For the text-containing cell, return its midpoint in (X, Y) coordinate format. 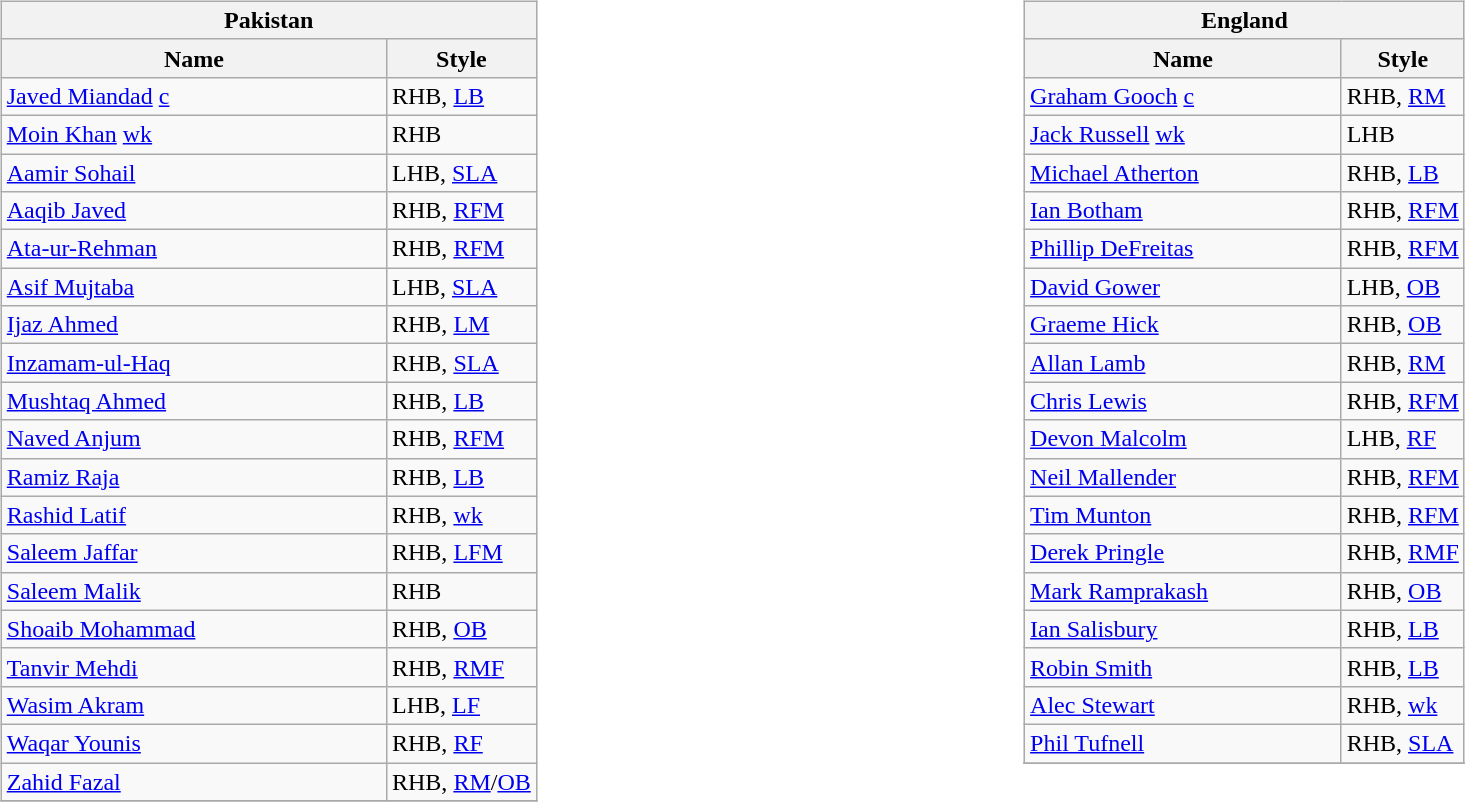
Ijaz Ahmed (194, 325)
Ian Salisbury (1184, 629)
Shoaib Mohammad (194, 629)
Phillip DeFreitas (1184, 249)
Robin Smith (1184, 667)
Wasim Akram (194, 705)
RHB, RM/OB (461, 781)
Ramiz Raja (194, 477)
RHB, RF (461, 743)
Ata-ur-Rehman (194, 249)
Rashid Latif (194, 515)
Waqar Younis (194, 743)
Moin Khan wk (194, 134)
Allan Lamb (1184, 363)
Tim Munton (1184, 515)
Jack Russell wk (1184, 134)
Tanvir Mehdi (194, 667)
Zahid Fazal (194, 781)
Michael Atherton (1184, 173)
Alec Stewart (1184, 705)
LHB, RF (1402, 439)
Phil Tufnell (1184, 743)
David Gower (1184, 287)
Derek Pringle (1184, 553)
Chris Lewis (1184, 401)
Mushtaq Ahmed (194, 401)
England (1245, 20)
LHB, OB (1402, 287)
Javed Miandad c (194, 96)
LHB, LF (461, 705)
RHB, LFM (461, 553)
Asif Mujtaba (194, 287)
Pakistan (268, 20)
Devon Malcolm (1184, 439)
Aaqib Javed (194, 211)
Saleem Malik (194, 591)
Inzamam-ul-Haq (194, 363)
Naved Anjum (194, 439)
LHB (1402, 134)
Saleem Jaffar (194, 553)
Graeme Hick (1184, 325)
RHB, LM (461, 325)
Mark Ramprakash (1184, 591)
Ian Botham (1184, 211)
Aamir Sohail (194, 173)
Neil Mallender (1184, 477)
Graham Gooch c (1184, 96)
